Identify which cell holds the provided text, then report its [X, Y] central coordinate. 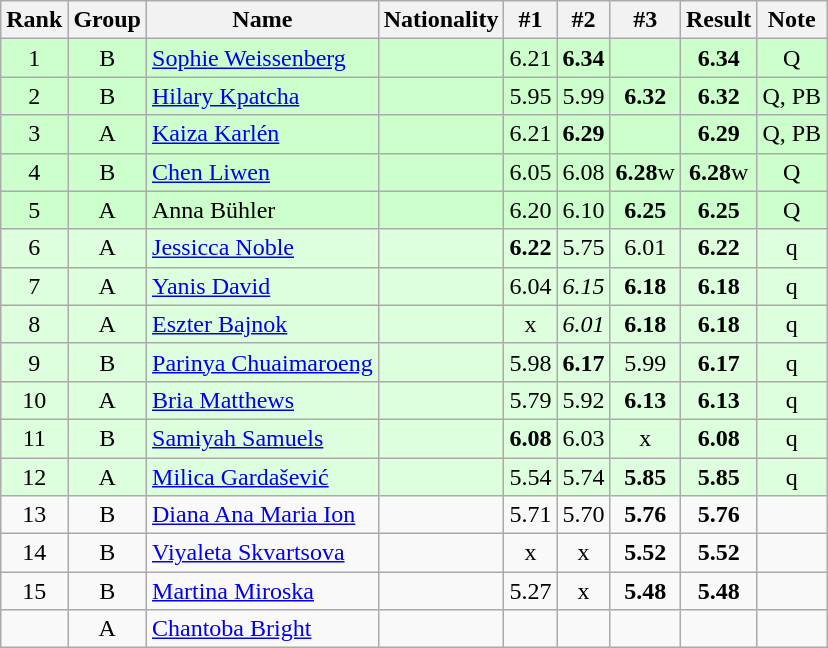
5.54 [530, 477]
5.70 [584, 515]
6.20 [530, 210]
#2 [584, 20]
Rank [34, 20]
5.98 [530, 362]
Samiyah Samuels [263, 438]
1 [34, 58]
6.10 [584, 210]
Viyaleta Skvartsova [263, 553]
13 [34, 515]
Parinya Chuaimaroeng [263, 362]
Note [792, 20]
Jessicca Noble [263, 248]
6.05 [530, 172]
5.95 [530, 96]
Name [263, 20]
#3 [645, 20]
5.71 [530, 515]
6.15 [584, 286]
Chen Liwen [263, 172]
7 [34, 286]
Milica Gardašević [263, 477]
#1 [530, 20]
2 [34, 96]
3 [34, 134]
Bria Matthews [263, 400]
6.04 [530, 286]
Diana Ana Maria Ion [263, 515]
Kaiza Karlén [263, 134]
6.03 [584, 438]
8 [34, 324]
Result [718, 20]
Hilary Kpatcha [263, 96]
12 [34, 477]
5.74 [584, 477]
Eszter Bajnok [263, 324]
Sophie Weissenberg [263, 58]
Martina Miroska [263, 591]
5.75 [584, 248]
4 [34, 172]
14 [34, 553]
Chantoba Bright [263, 629]
5 [34, 210]
5.92 [584, 400]
11 [34, 438]
Group [108, 20]
15 [34, 591]
5.27 [530, 591]
6 [34, 248]
9 [34, 362]
5.79 [530, 400]
10 [34, 400]
Nationality [441, 20]
Anna Bühler [263, 210]
Yanis David [263, 286]
